Pinpoint the cell where the given text exists, returning its [x, y] midpoint coordinate. 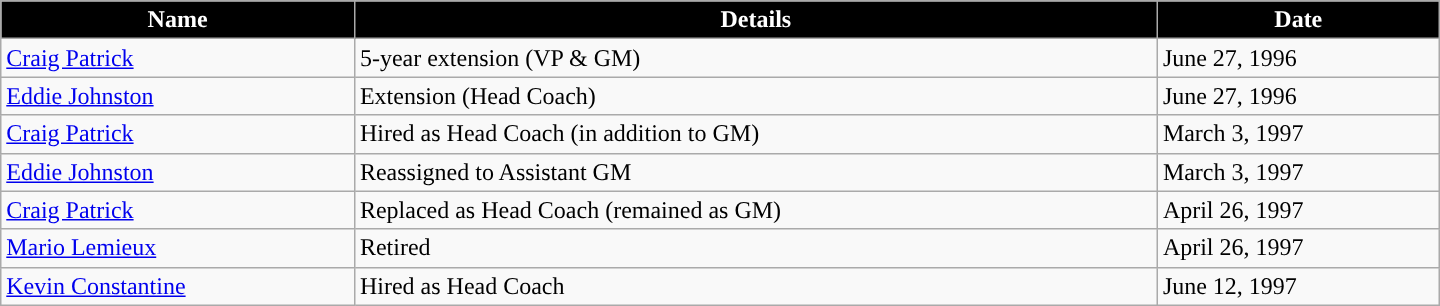
Kevin Constantine [178, 286]
Extension (Head Coach) [756, 96]
Mario Lemieux [178, 248]
Retired [756, 248]
Details [756, 20]
Hired as Head Coach (in addition to GM) [756, 134]
Hired as Head Coach [756, 286]
Name [178, 20]
Date [1298, 20]
June 12, 1997 [1298, 286]
5-year extension (VP & GM) [756, 58]
Reassigned to Assistant GM [756, 172]
Replaced as Head Coach (remained as GM) [756, 210]
